Capture the cell that displays the provided text and extract its [x, y] central coordinate. 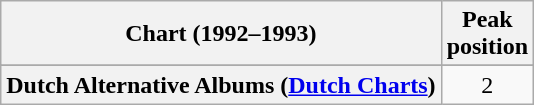
Peakposition [487, 34]
Dutch Alternative Albums (Dutch Charts) [221, 85]
2 [487, 85]
Chart (1992–1993) [221, 34]
